Return the [x, y] coordinate for the center point of the cell that contains the specified text.  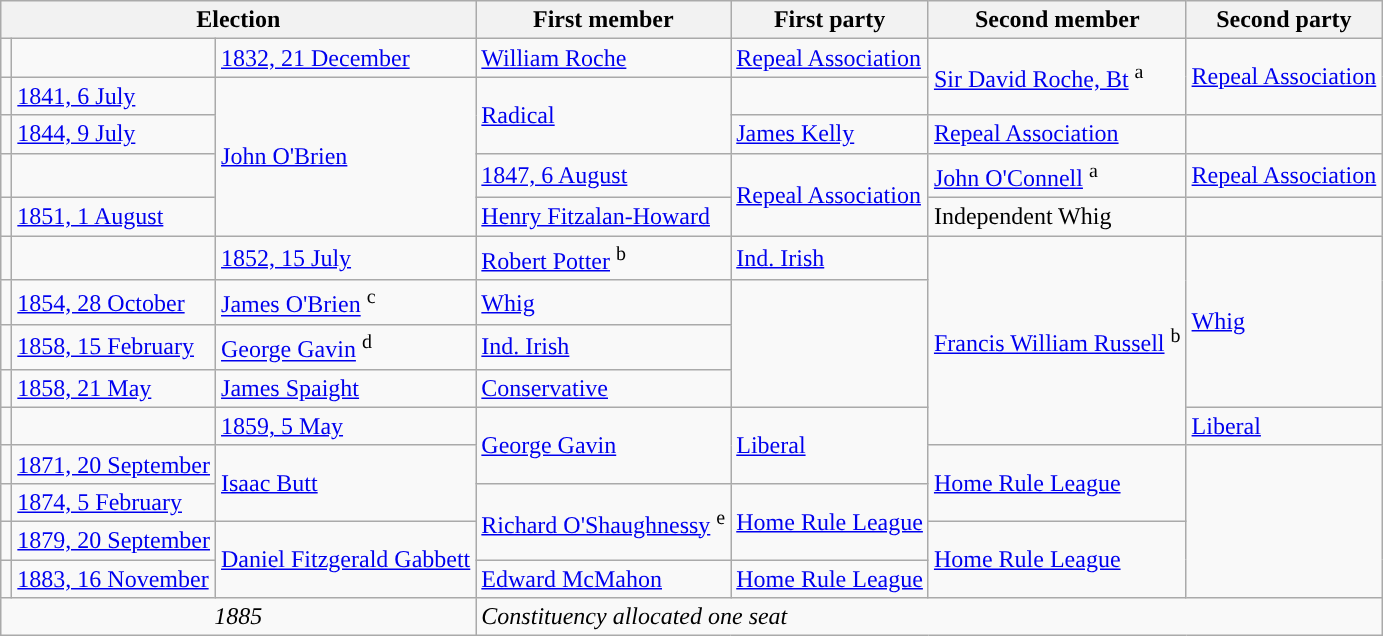
James O'Brien c [346, 302]
Edward McMahon [604, 579]
Second member [1057, 20]
Constituency allocated one seat [929, 617]
Henry Fitzalan-Howard [604, 217]
1841, 6 July [114, 96]
John O'Connell a [1057, 176]
James Kelly [830, 134]
Second party [1284, 20]
1883, 16 November [114, 579]
1858, 15 February [114, 348]
Robert Potter b [604, 258]
Isaac Butt [346, 483]
1852, 15 July [346, 258]
1879, 20 September [114, 541]
James Spaight [346, 388]
First party [830, 20]
1859, 5 May [346, 426]
Conservative [604, 388]
1847, 6 August [604, 176]
1858, 21 May [114, 388]
George Gavin [604, 445]
Daniel Fitzgerald Gabbett [346, 560]
1854, 28 October [114, 302]
1851, 1 August [114, 217]
George Gavin d [346, 348]
First member [604, 20]
Independent Whig [1057, 217]
Radical [604, 115]
1871, 20 September [114, 464]
John O'Brien [346, 156]
1885 [238, 617]
1832, 21 December [346, 58]
1874, 5 February [114, 502]
Sir David Roche, Bt a [1057, 77]
Richard O'Shaughnessy e [604, 521]
William Roche [604, 58]
1844, 9 July [114, 134]
Francis William Russell b [1057, 341]
Election [238, 20]
